Identify which cell holds the provided text, then report its [x, y] central coordinate. 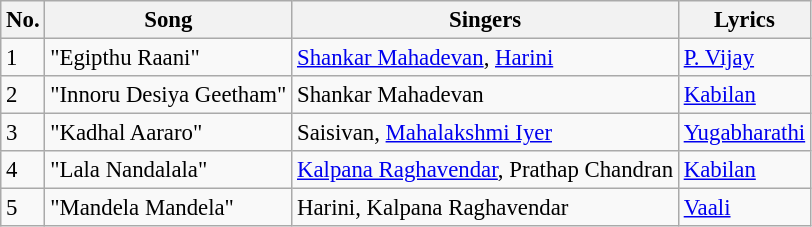
2 [23, 95]
Singers [486, 20]
4 [23, 170]
"Lala Nandalala" [168, 170]
Vaali [744, 208]
Kalpana Raghavendar, Prathap Chandran [486, 170]
Shankar Mahadevan [486, 95]
3 [23, 133]
Harini, Kalpana Raghavendar [486, 208]
Shankar Mahadevan, Harini [486, 58]
"Innoru Desiya Geetham" [168, 95]
Yugabharathi [744, 133]
"Mandela Mandela" [168, 208]
"Egipthu Raani" [168, 58]
Saisivan, Mahalakshmi Iyer [486, 133]
"Kadhal Aararo" [168, 133]
P. Vijay [744, 58]
1 [23, 58]
Song [168, 20]
Lyrics [744, 20]
5 [23, 208]
No. [23, 20]
